Scan for the cell matching the given text and deliver its (X, Y) coordinate at center. 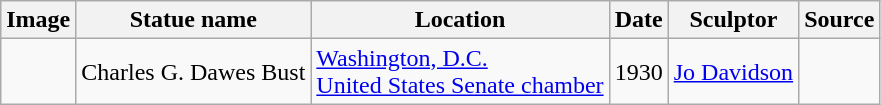
Source (840, 20)
Location (460, 20)
Statue name (194, 20)
1930 (638, 72)
Jo Davidson (733, 72)
Sculptor (733, 20)
Image (38, 20)
Charles G. Dawes Bust (194, 72)
Date (638, 20)
Washington, D.C.United States Senate chamber (460, 72)
